Capture the cell that displays the provided text and extract its [x, y] central coordinate. 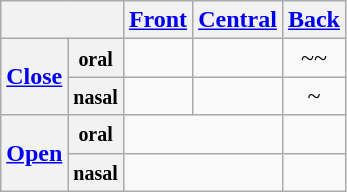
~~ [314, 58]
Central [238, 20]
Back [314, 20]
Open [34, 153]
Close [34, 77]
Front [158, 20]
~ [314, 96]
